Provide the (X, Y) coordinate of the cell's center where the given text is located.  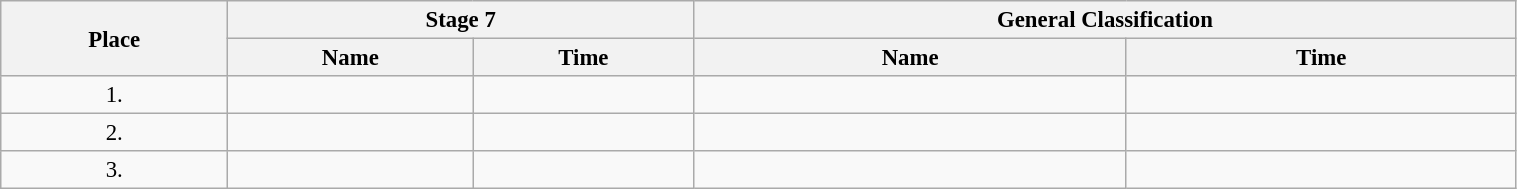
Stage 7 (461, 20)
1. (114, 95)
3. (114, 170)
2. (114, 133)
Place (114, 38)
General Classification (1105, 20)
